Extract the (X, Y) coordinate from the center of the cell holding the provided text.  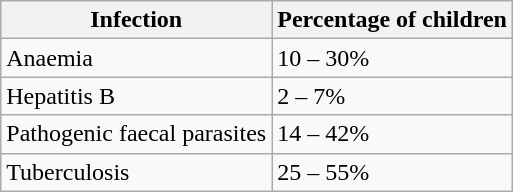
Pathogenic faecal parasites (136, 134)
14 – 42% (392, 134)
Infection (136, 20)
Percentage of children (392, 20)
Tuberculosis (136, 172)
2 – 7% (392, 96)
Anaemia (136, 58)
Hepatitis B (136, 96)
10 – 30% (392, 58)
25 – 55% (392, 172)
